Extract the (x, y) coordinate from the center of the cell holding the provided text.  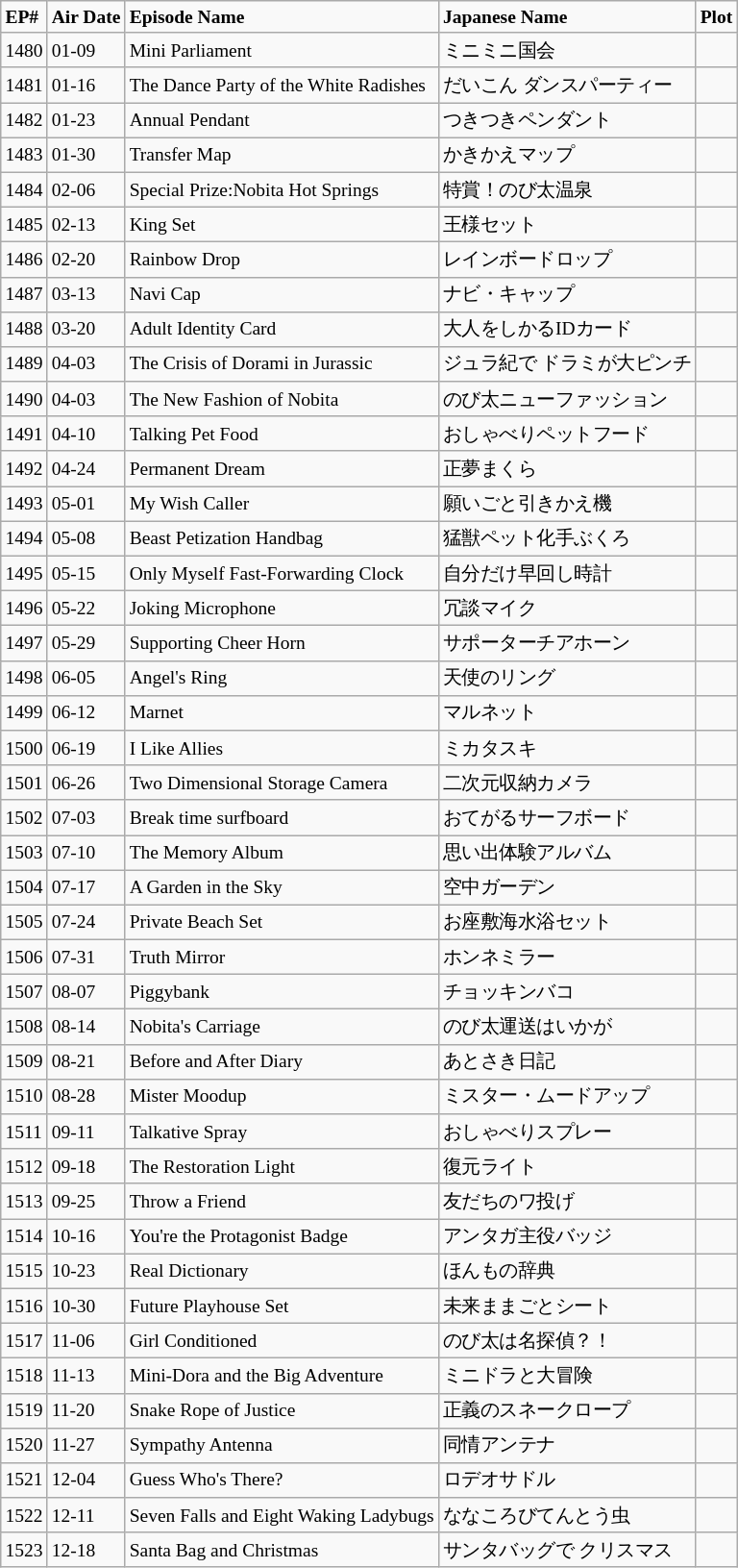
1517 (24, 1340)
チョッキンバコ (567, 992)
のび太ニューファッション (567, 399)
08-21 (86, 1061)
1508 (24, 1027)
07-10 (86, 852)
07-03 (86, 817)
Plot (717, 17)
03-20 (86, 329)
マルネット (567, 712)
Mister Moodup (282, 1096)
つきつきペンダント (567, 120)
冗談マイク (567, 609)
06-26 (86, 783)
12-04 (86, 1481)
01-09 (86, 50)
12-18 (86, 1550)
01-23 (86, 120)
You're the Protagonist Badge (282, 1236)
1495 (24, 573)
Sympathy Antenna (282, 1445)
1486 (24, 260)
01-30 (86, 155)
正義のスネークロープ (567, 1410)
Mini Parliament (282, 50)
大人をしかるIDカード (567, 329)
1506 (24, 957)
同情アンテナ (567, 1445)
Rainbow Drop (282, 260)
05-08 (86, 538)
Piggybank (282, 992)
1490 (24, 399)
11-20 (86, 1410)
未来ままごとシート (567, 1306)
Permanent Dream (282, 468)
King Set (282, 224)
Before and After Diary (282, 1061)
ほんもの辞典 (567, 1271)
01-16 (86, 85)
ミニドラと大冒険 (567, 1376)
1485 (24, 224)
A Garden in the Sky (282, 887)
1489 (24, 364)
1488 (24, 329)
1510 (24, 1096)
05-22 (86, 609)
だいこん ダンスパーティー (567, 85)
1493 (24, 504)
願いごと引きかえ機 (567, 504)
Future Playhouse Set (282, 1306)
11-27 (86, 1445)
ミスター・ムードアップ (567, 1096)
1492 (24, 468)
のび太は名探偵？！ (567, 1340)
1505 (24, 922)
Episode Name (282, 17)
10-16 (86, 1236)
06-19 (86, 748)
Seven Falls and Eight Waking Ladybugs (282, 1515)
05-29 (86, 643)
友だちのワ投げ (567, 1201)
Nobita's Carriage (282, 1027)
猛獣ペット化手ぶくろ (567, 538)
10-23 (86, 1271)
1520 (24, 1445)
1522 (24, 1515)
Break time surfboard (282, 817)
お座敷海水浴セット (567, 922)
1509 (24, 1061)
Throw a Friend (282, 1201)
08-28 (86, 1096)
05-01 (86, 504)
おしゃべりペットフード (567, 434)
Beast Petization Handbag (282, 538)
Private Beach Set (282, 922)
ロデオサドル (567, 1481)
1516 (24, 1306)
1494 (24, 538)
The New Fashion of Nobita (282, 399)
ジュラ紀で ドラミが大ピンチ (567, 364)
Special Prize:Nobita Hot Springs (282, 189)
1484 (24, 189)
09-25 (86, 1201)
My Wish Caller (282, 504)
08-14 (86, 1027)
I Like Allies (282, 748)
03-13 (86, 294)
12-11 (86, 1515)
復元ライト (567, 1166)
Truth Mirror (282, 957)
空中ガーデン (567, 887)
11-13 (86, 1376)
1515 (24, 1271)
05-15 (86, 573)
Only Myself Fast-Forwarding Clock (282, 573)
1500 (24, 748)
09-11 (86, 1132)
サンタバッグで クリスマス (567, 1550)
The Restoration Light (282, 1166)
04-24 (86, 468)
1480 (24, 50)
1481 (24, 85)
特賞！のび太温泉 (567, 189)
レインボードロップ (567, 260)
09-18 (86, 1166)
1521 (24, 1481)
Marnet (282, 712)
Snake Rope of Justice (282, 1410)
Adult Identity Card (282, 329)
1514 (24, 1236)
1502 (24, 817)
1518 (24, 1376)
02-13 (86, 224)
Transfer Map (282, 155)
Talking Pet Food (282, 434)
かきかえマップ (567, 155)
Annual Pendant (282, 120)
Joking Microphone (282, 609)
Supporting Cheer Horn (282, 643)
The Crisis of Dorami in Jurassic (282, 364)
Talkative Spray (282, 1132)
The Dance Party of the White Radishes (282, 85)
10-30 (86, 1306)
02-06 (86, 189)
1519 (24, 1410)
Air Date (86, 17)
1511 (24, 1132)
07-17 (86, 887)
1513 (24, 1201)
Real Dictionary (282, 1271)
のび太運送はいかが (567, 1027)
04-10 (86, 434)
二次元収納カメラ (567, 783)
Angel's Ring (282, 678)
1503 (24, 852)
ナビ・キャップ (567, 294)
11-06 (86, 1340)
Guess Who's There? (282, 1481)
1512 (24, 1166)
あとさき日記 (567, 1061)
02-20 (86, 260)
1497 (24, 643)
1498 (24, 678)
1507 (24, 992)
Mini-Dora and the Big Adventure (282, 1376)
The Memory Album (282, 852)
07-31 (86, 957)
思い出体験アルバム (567, 852)
自分だけ早回し時計 (567, 573)
おてがるサーフボード (567, 817)
アンタガ主役バッジ (567, 1236)
1482 (24, 120)
1499 (24, 712)
王様セット (567, 224)
1523 (24, 1550)
Two Dimensional Storage Camera (282, 783)
Navi Cap (282, 294)
Japanese Name (567, 17)
ホンネミラー (567, 957)
1491 (24, 434)
08-07 (86, 992)
サポーターチアホーン (567, 643)
Santa Bag and Christmas (282, 1550)
06-05 (86, 678)
EP# (24, 17)
07-24 (86, 922)
1487 (24, 294)
06-12 (86, 712)
おしゃべりスプレー (567, 1132)
ななころびてんとう虫 (567, 1515)
ミニミニ国会 (567, 50)
ミカタスキ (567, 748)
Girl Conditioned (282, 1340)
1496 (24, 609)
1501 (24, 783)
1504 (24, 887)
正夢まくら (567, 468)
天使のリング (567, 678)
1483 (24, 155)
